Return the [x, y] coordinate for the center point of the cell that contains the specified text.  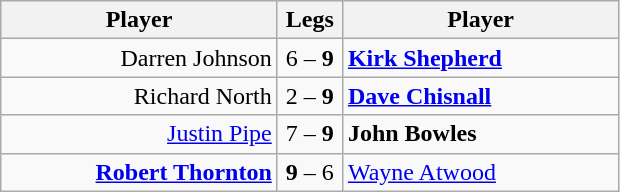
6 – 9 [310, 58]
Wayne Atwood [480, 172]
Robert Thornton [140, 172]
Kirk Shepherd [480, 58]
9 – 6 [310, 172]
John Bowles [480, 134]
Dave Chisnall [480, 96]
Richard North [140, 96]
2 – 9 [310, 96]
Justin Pipe [140, 134]
Legs [310, 20]
Darren Johnson [140, 58]
7 – 9 [310, 134]
